Pinpoint the cell where the given text exists, returning its (x, y) midpoint coordinate. 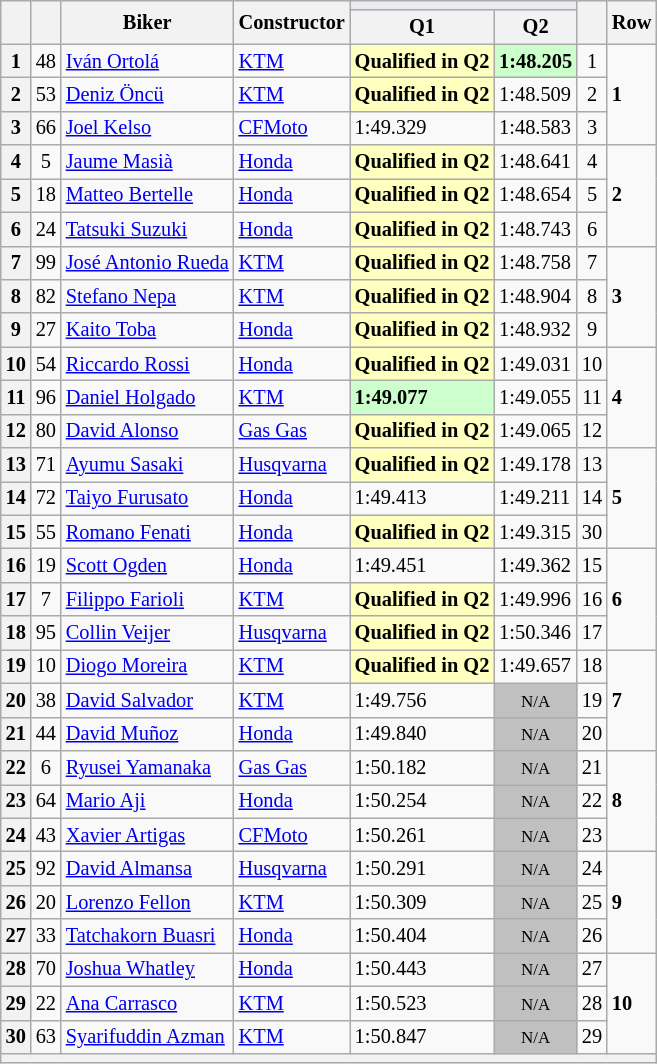
82 (46, 296)
Scott Ogden (148, 565)
70 (46, 969)
David Salvador (148, 700)
Deniz Öncü (148, 94)
Joshua Whatley (148, 969)
1:49.756 (422, 700)
Daniel Holgado (148, 397)
Q1 (422, 27)
Lorenzo Fellon (148, 902)
96 (46, 397)
55 (46, 532)
1:49.055 (536, 397)
1:49.451 (422, 565)
David Alonso (148, 431)
Ayumu Sasaki (148, 465)
1:50.182 (422, 767)
Jaume Masià (148, 162)
1:48.932 (536, 330)
99 (46, 263)
Xavier Artigas (148, 835)
Q2 (536, 27)
Biker (148, 22)
Tatchakorn Buasri (148, 936)
1:50.254 (422, 801)
38 (46, 700)
72 (46, 498)
Mario Aji (148, 801)
1:48.641 (536, 162)
Stefano Nepa (148, 296)
Ana Carrasco (148, 1003)
Riccardo Rossi (148, 364)
Constructor (292, 22)
48 (46, 61)
1:49.315 (536, 532)
1:50.291 (422, 868)
1:50.847 (422, 1037)
1:49.362 (536, 565)
1:48.205 (536, 61)
Iván Ortolá (148, 61)
1:48.509 (536, 94)
1:49.065 (536, 431)
José Antonio Rueda (148, 263)
David Muñoz (148, 734)
Collin Veijer (148, 633)
1:50.523 (422, 1003)
1:49.657 (536, 666)
1:50.346 (536, 633)
Joel Kelso (148, 128)
1:49.840 (422, 734)
1:48.758 (536, 263)
1:50.443 (422, 969)
Diogo Moreira (148, 666)
1:50.309 (422, 902)
1:48.583 (536, 128)
92 (46, 868)
63 (46, 1037)
1:49.211 (536, 498)
Romano Fenati (148, 532)
Kaito Toba (148, 330)
66 (46, 128)
1:49.031 (536, 364)
Matteo Bertelle (148, 195)
Tatsuki Suzuki (148, 229)
1:49.329 (422, 128)
Ryusei Yamanaka (148, 767)
53 (46, 94)
1:49.413 (422, 498)
1:48.743 (536, 229)
95 (46, 633)
1:50.404 (422, 936)
Row (632, 22)
Syarifuddin Azman (148, 1037)
Filippo Farioli (148, 599)
David Almansa (148, 868)
1:49.077 (422, 397)
44 (46, 734)
64 (46, 801)
1:48.904 (536, 296)
54 (46, 364)
1:48.654 (536, 195)
1:50.261 (422, 835)
1:49.178 (536, 465)
80 (46, 431)
71 (46, 465)
33 (46, 936)
1:49.996 (536, 599)
43 (46, 835)
Taiyo Furusato (148, 498)
